Return [x, y] of the center of cell containing provided text 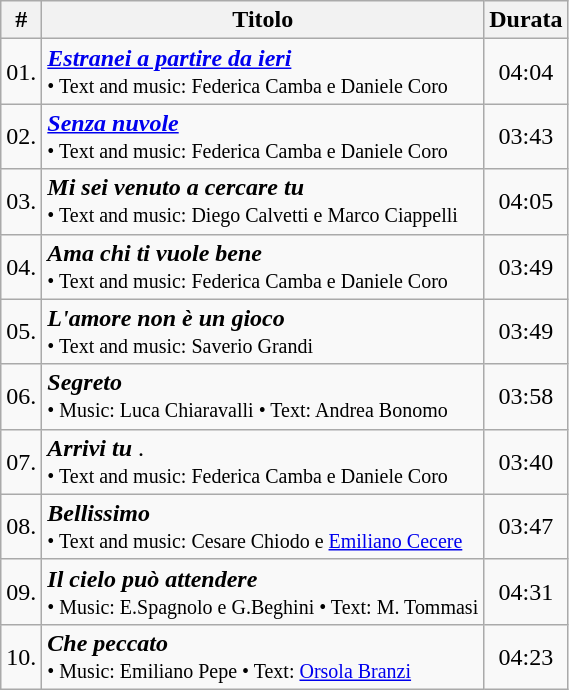
Bellissimo• Text and music: Cesare Chiodo e Emiliano Cecere [263, 526]
03:40 [526, 462]
09. [22, 592]
# [22, 20]
01. [22, 72]
04:23 [526, 656]
Segreto• Music: Luca Chiaravalli • Text: Andrea Bonomo [263, 396]
06. [22, 396]
Arrivi tu .• Text and music: Federica Camba e Daniele Coro [263, 462]
04:05 [526, 202]
L'amore non è un gioco• Text and music: Saverio Grandi [263, 332]
10. [22, 656]
07. [22, 462]
03:47 [526, 526]
05. [22, 332]
Il cielo può attendere• Music: E.Spagnolo e G.Beghini • Text: M. Tommasi [263, 592]
Durata [526, 20]
Estranei a partire da ieri• Text and music: Federica Camba e Daniele Coro [263, 72]
Titolo [263, 20]
03. [22, 202]
04:31 [526, 592]
02. [22, 136]
03:58 [526, 396]
Ama chi ti vuole bene• Text and music: Federica Camba e Daniele Coro [263, 266]
04. [22, 266]
04:04 [526, 72]
08. [22, 526]
Che peccato• Music: Emiliano Pepe • Text: Orsola Branzi [263, 656]
Senza nuvole• Text and music: Federica Camba e Daniele Coro [263, 136]
Mi sei venuto a cercare tu• Text and music: Diego Calvetti e Marco Ciappelli [263, 202]
03:43 [526, 136]
